Extract the [X, Y] coordinate from the center of the cell holding the provided text.  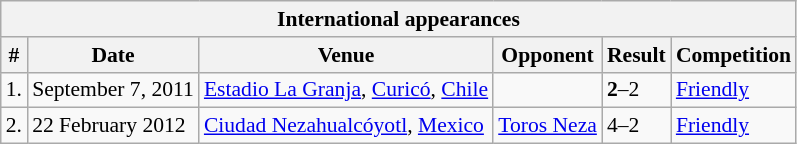
Venue [346, 55]
4–2 [636, 126]
Estadio La Granja, Curicó, Chile [346, 90]
2–2 [636, 90]
September 7, 2011 [113, 90]
Date [113, 55]
Result [636, 55]
Competition [734, 55]
Ciudad Nezahualcóyotl, Mexico [346, 126]
Opponent [548, 55]
# [14, 55]
22 February 2012 [113, 126]
2. [14, 126]
Toros Neza [548, 126]
International appearances [398, 19]
1. [14, 90]
